Search for the cell housing the specified text and yield its (X, Y) center coordinate. 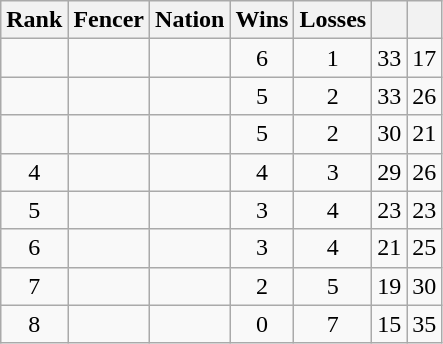
17 (424, 58)
Losses (333, 20)
35 (424, 324)
Wins (262, 20)
8 (34, 324)
Fencer (109, 20)
0 (262, 324)
15 (390, 324)
29 (390, 172)
25 (424, 248)
Nation (190, 20)
1 (333, 58)
19 (390, 286)
Rank (34, 20)
